For the text-containing cell, return its midpoint in (x, y) coordinate format. 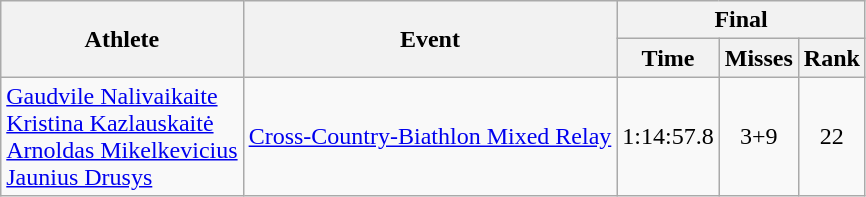
Rank (832, 58)
Event (430, 39)
Gaudvile NalivaikaiteKristina KazlauskaitėArnoldas MikelkeviciusJaunius Drusys (122, 136)
Cross-Country-Biathlon Mixed Relay (430, 136)
Misses (758, 58)
1:14:57.8 (668, 136)
Time (668, 58)
Athlete (122, 39)
22 (832, 136)
Final (742, 20)
3+9 (758, 136)
